Detect which cell encompasses the target text, then output its (X, Y) center coordinate. 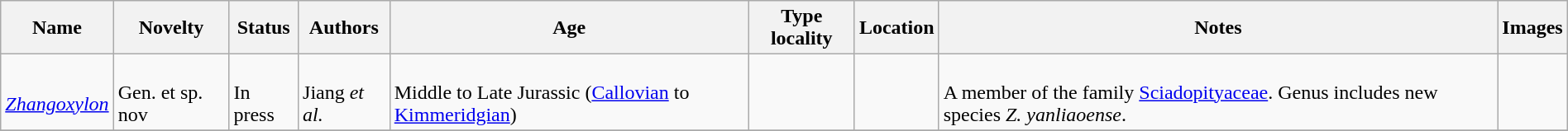
A member of the family Sciadopityaceae. Genus includes new species Z. yanliaoense. (1218, 92)
Age (569, 28)
Gen. et sp. nov (171, 92)
Type locality (801, 28)
Status (264, 28)
Novelty (171, 28)
Images (1532, 28)
Name (57, 28)
Zhangoxylon (57, 92)
Middle to Late Jurassic (Callovian to Kimmeridgian) (569, 92)
Authors (344, 28)
Location (896, 28)
In press (264, 92)
Jiang et al. (344, 92)
Notes (1218, 28)
